For the text-containing cell, return its midpoint in (x, y) coordinate format. 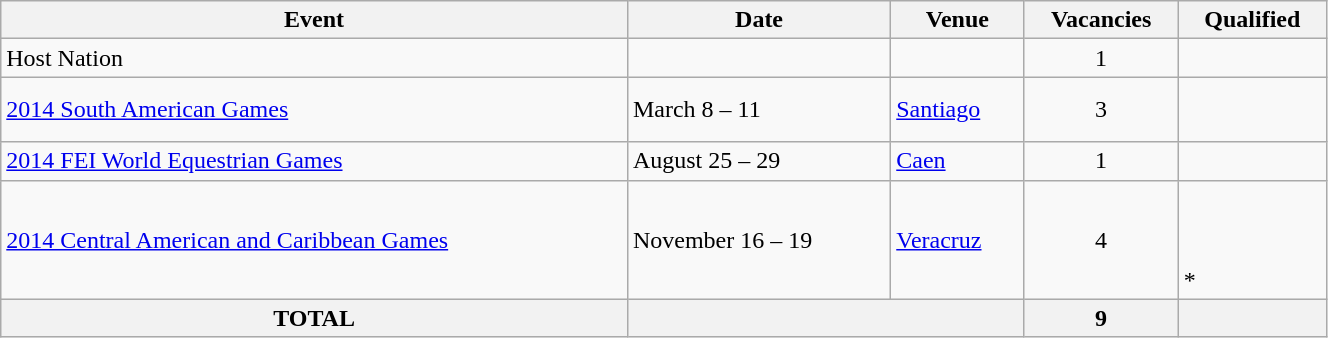
Date (758, 20)
Caen (958, 161)
Event (314, 20)
Santiago (958, 110)
TOTAL (314, 318)
3 (1101, 110)
Qualified (1252, 20)
Veracruz (958, 240)
August 25 – 29 (758, 161)
Vacancies (1101, 20)
November 16 – 19 (758, 240)
4 (1101, 240)
2014 FEI World Equestrian Games (314, 161)
* (1252, 240)
2014 South American Games (314, 110)
Host Nation (314, 58)
March 8 – 11 (758, 110)
2014 Central American and Caribbean Games (314, 240)
9 (1101, 318)
Venue (958, 20)
